Identify which cell holds the provided text, then report its (x, y) central coordinate. 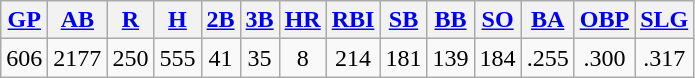
250 (130, 58)
OBP (604, 20)
HR (302, 20)
SLG (664, 20)
BB (450, 20)
181 (404, 58)
606 (24, 58)
8 (302, 58)
SO (498, 20)
R (130, 20)
BA (548, 20)
.300 (604, 58)
35 (260, 58)
41 (220, 58)
3B (260, 20)
GP (24, 20)
139 (450, 58)
SB (404, 20)
2B (220, 20)
.317 (664, 58)
184 (498, 58)
2177 (78, 58)
AB (78, 20)
RBI (353, 20)
555 (178, 58)
H (178, 20)
.255 (548, 58)
214 (353, 58)
